Detect which cell encompasses the target text, then output its (x, y) center coordinate. 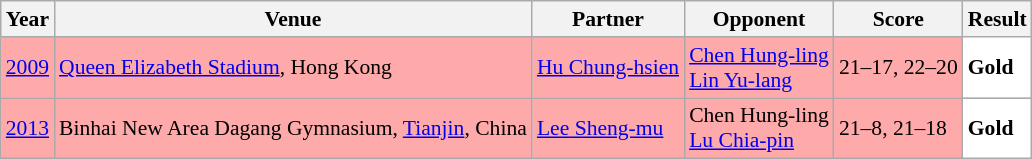
Lee Sheng-mu (608, 128)
21–8, 21–18 (898, 128)
Hu Chung-hsien (608, 68)
Opponent (759, 19)
Year (28, 19)
Partner (608, 19)
21–17, 22–20 (898, 68)
Queen Elizabeth Stadium, Hong Kong (293, 68)
2013 (28, 128)
Chen Hung-ling Lu Chia-pin (759, 128)
Result (998, 19)
Chen Hung-ling Lin Yu-lang (759, 68)
Score (898, 19)
Venue (293, 19)
2009 (28, 68)
Binhai New Area Dagang Gymnasium, Tianjin, China (293, 128)
